Return [X, Y] of the center of cell containing provided text 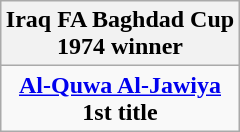
Iraq FA Baghdad Cup1974 winner [120, 34]
Al-Quwa Al-Jawiya1st title [120, 98]
